Find where the given text appears and provide that cell's center as [x, y] coordinate. 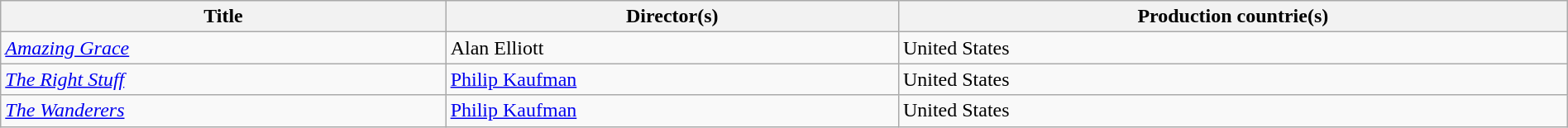
The Wanderers [223, 111]
Amazing Grace [223, 48]
Title [223, 17]
The Right Stuff [223, 79]
Director(s) [672, 17]
Alan Elliott [672, 48]
Production countrie(s) [1232, 17]
